Output the (X, Y) coordinate of the center of the cell containing the given text.  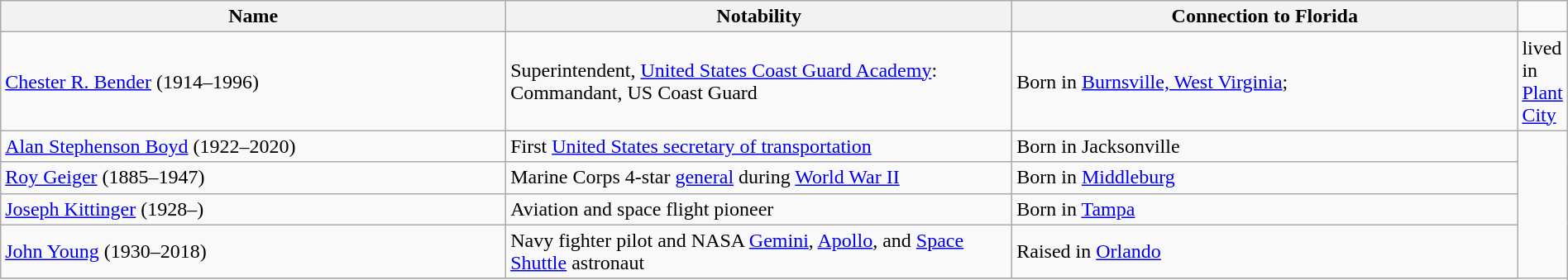
Born in Burnsville, West Virginia; (1265, 81)
Roy Geiger (1885–1947) (253, 178)
Born in Middleburg (1265, 178)
First United States secretary of transportation (759, 146)
Aviation and space flight pioneer (759, 209)
Connection to Florida (1265, 17)
Notability (759, 17)
Raised in Orlando (1265, 251)
Navy fighter pilot and NASA Gemini, Apollo, and Space Shuttle astronaut (759, 251)
Alan Stephenson Boyd (1922–2020) (253, 146)
John Young (1930–2018) (253, 251)
Joseph Kittinger (1928–) (253, 209)
Superintendent, United States Coast Guard Academy: Commandant, US Coast Guard (759, 81)
Chester R. Bender (1914–1996) (253, 81)
Marine Corps 4-star general during World War II (759, 178)
Born in Jacksonville (1265, 146)
lived in Plant City (1542, 81)
Name (253, 17)
Born in Tampa (1265, 209)
